Output the (x, y) coordinate of the center of the cell containing the given text.  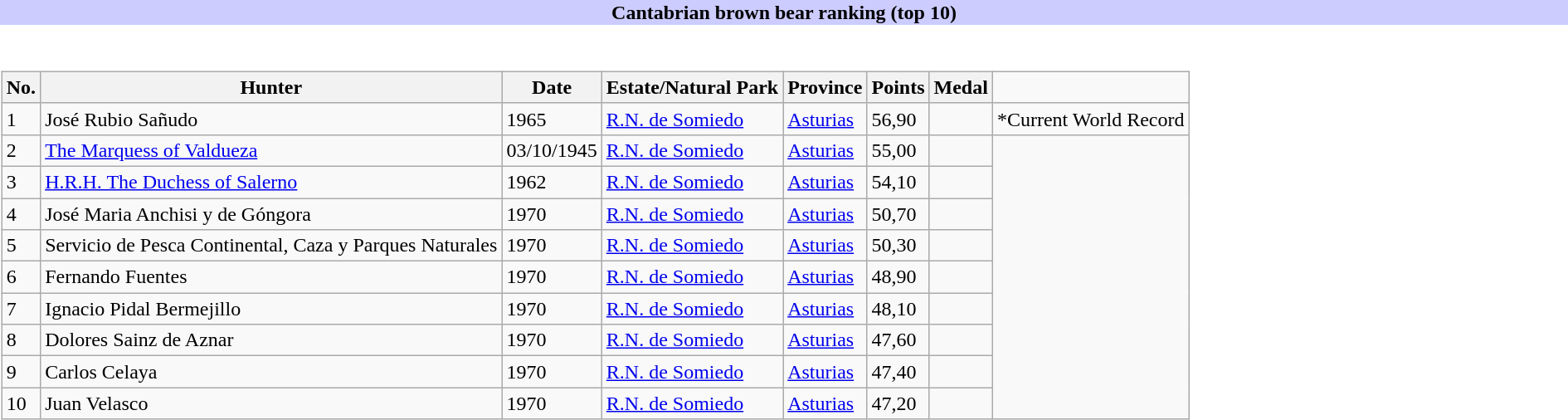
Date (552, 87)
50,70 (898, 213)
10 (21, 403)
47,40 (898, 372)
48,90 (898, 277)
9 (21, 372)
4 (21, 213)
Juan Velasco (271, 403)
5 (21, 246)
No. (21, 87)
8 (21, 340)
Hunter (271, 87)
50,30 (898, 246)
José Rubio Sañudo (271, 119)
47,60 (898, 340)
56,90 (898, 119)
2 (21, 150)
Servicio de Pesca Continental, Caza y Parques Naturales (271, 246)
1965 (552, 119)
The Marquess of Valdueza (271, 150)
Province (825, 87)
1962 (552, 182)
Dolores Sainz de Aznar (271, 340)
Medal (961, 87)
03/10/1945 (552, 150)
Points (898, 87)
47,20 (898, 403)
H.R.H. The Duchess of Salerno (271, 182)
Estate/Natural Park (692, 87)
7 (21, 309)
Fernando Fuentes (271, 277)
*Current World Record (1090, 119)
Ignacio Pidal Bermejillo (271, 309)
1 (21, 119)
48,10 (898, 309)
54,10 (898, 182)
José Maria Anchisi y de Góngora (271, 213)
55,00 (898, 150)
6 (21, 277)
Cantabrian brown bear ranking (top 10) (784, 12)
3 (21, 182)
Carlos Celaya (271, 372)
